Return (X, Y) of the center of cell containing provided text 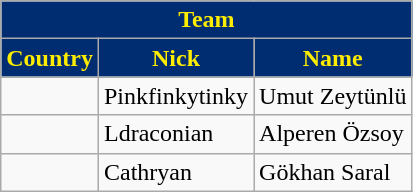
Name (333, 58)
Alperen Özsoy (333, 134)
Pinkfinkytinky (176, 96)
Cathryan (176, 172)
Team (206, 20)
Nick (176, 58)
Ldraconian (176, 134)
Country (50, 58)
Umut Zeytünlü (333, 96)
Gökhan Saral (333, 172)
